Determine the [x, y] coordinate at the center of the cell enclosing the given text.  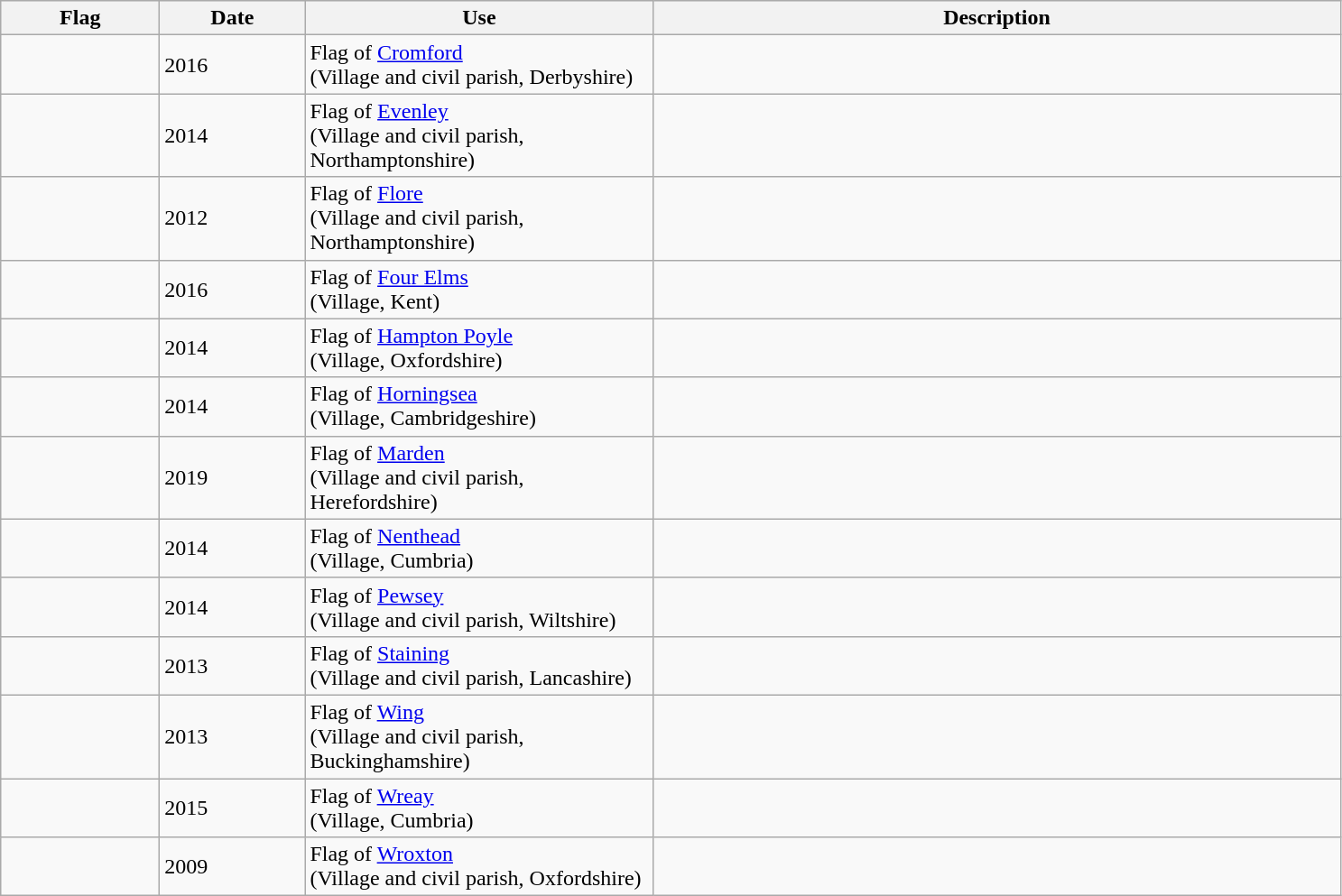
Flag of Flore (Village and civil parish, Northamptonshire) [479, 218]
Date [233, 18]
Flag of Cromford (Village and civil parish, Derbyshire) [479, 65]
Flag of Pewsey (Village and civil parish, Wiltshire) [479, 606]
Flag of Horningsea (Village, Cambridgeshire) [479, 406]
2015 [233, 807]
Flag of Evenley (Village and civil parish, Northamptonshire) [479, 135]
Flag of Marden (Village and civil parish, Herefordshire) [479, 477]
Use [479, 18]
Description [996, 18]
Flag of Wroxton (Village and civil parish, Oxfordshire) [479, 866]
2009 [233, 866]
Flag of Hampton Poyle (Village, Oxfordshire) [479, 348]
Flag of Nenthead (Village, Cumbria) [479, 549]
2019 [233, 477]
Flag of Wreay (Village, Cumbria) [479, 807]
2012 [233, 218]
Flag of Four Elms (Village, Kent) [479, 289]
Flag [80, 18]
Flag of Staining (Village and civil parish, Lancashire) [479, 666]
Flag of Wing (Village and civil parish, Buckinghamshire) [479, 736]
